Identify which cell holds the provided text, then report its [X, Y] central coordinate. 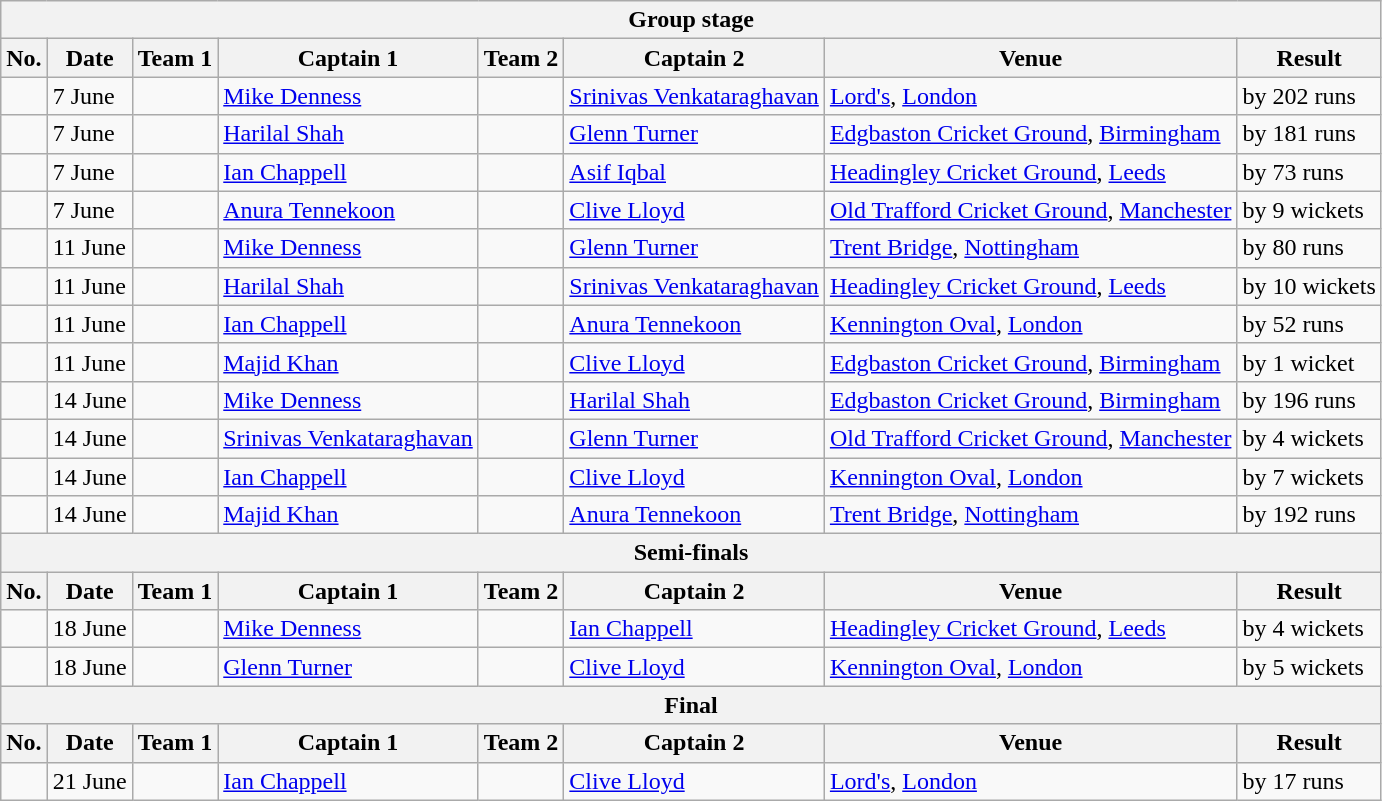
by 73 runs [1309, 172]
Semi-finals [692, 553]
by 10 wickets [1309, 286]
by 192 runs [1309, 515]
Asif Iqbal [694, 172]
by 52 runs [1309, 324]
by 80 runs [1309, 248]
by 1 wicket [1309, 362]
by 9 wickets [1309, 210]
by 5 wickets [1309, 667]
by 196 runs [1309, 400]
by 17 runs [1309, 781]
by 181 runs [1309, 134]
21 June [90, 781]
Final [692, 705]
Group stage [692, 20]
by 7 wickets [1309, 477]
by 202 runs [1309, 96]
